Locate the cell with the specified text and output its [X, Y] center coordinate. 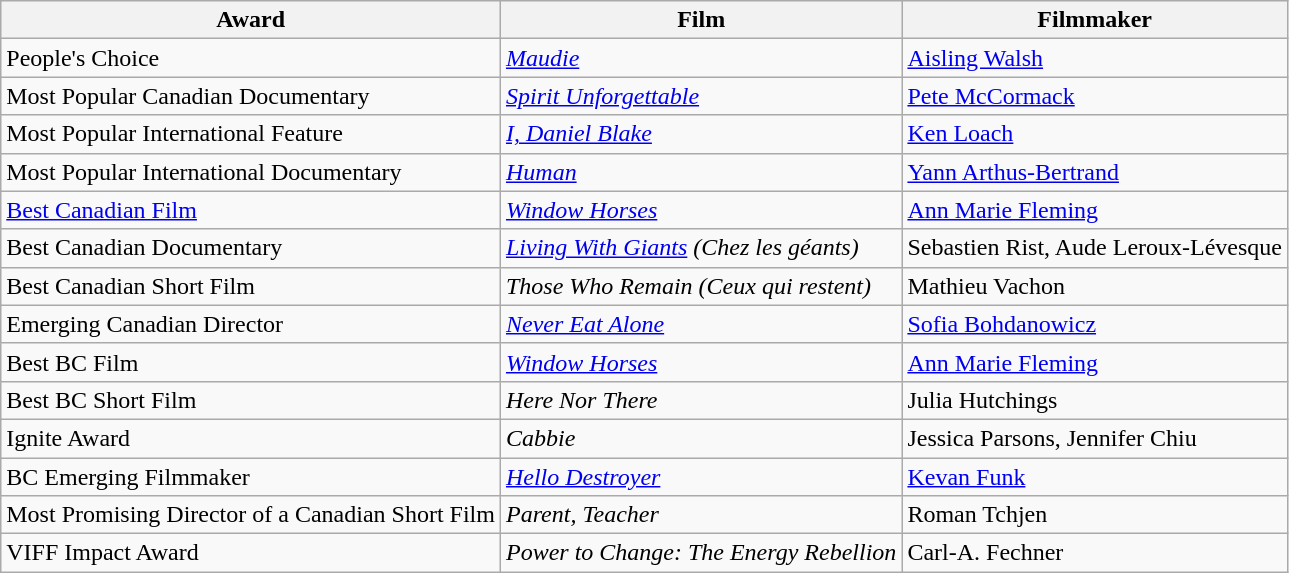
Best Canadian Short Film [251, 286]
VIFF Impact Award [251, 553]
Filmmaker [1095, 20]
Living With Giants (Chez les géants) [700, 248]
BC Emerging Filmmaker [251, 477]
Award [251, 20]
Parent, Teacher [700, 515]
Mathieu Vachon [1095, 286]
Hello Destroyer [700, 477]
Sebastien Rist, Aude Leroux-Lévesque [1095, 248]
Carl-A. Fechner [1095, 553]
Best Canadian Film [251, 210]
Sofia Bohdanowicz [1095, 324]
Most Promising Director of a Canadian Short Film [251, 515]
Spirit Unforgettable [700, 96]
Ignite Award [251, 438]
Maudie [700, 58]
Those Who Remain (Ceux qui restent) [700, 286]
People's Choice [251, 58]
Most Popular International Documentary [251, 172]
I, Daniel Blake [700, 134]
Most Popular International Feature [251, 134]
Cabbie [700, 438]
Jessica Parsons, Jennifer Chiu [1095, 438]
Best Canadian Documentary [251, 248]
Here Nor There [700, 400]
Ken Loach [1095, 134]
Human [700, 172]
Pete McCormack [1095, 96]
Film [700, 20]
Kevan Funk [1095, 477]
Never Eat Alone [700, 324]
Power to Change: The Energy Rebellion [700, 553]
Emerging Canadian Director [251, 324]
Roman Tchjen [1095, 515]
Best BC Short Film [251, 400]
Aisling Walsh [1095, 58]
Julia Hutchings [1095, 400]
Best BC Film [251, 362]
Yann Arthus-Bertrand [1095, 172]
Most Popular Canadian Documentary [251, 96]
